Detect which cell encompasses the target text, then output its (x, y) center coordinate. 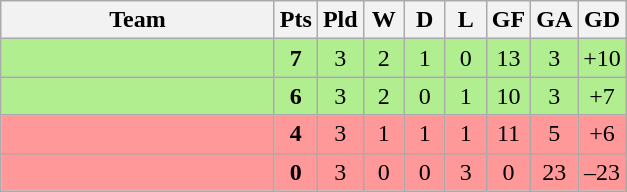
10 (508, 96)
Pld (340, 20)
L (466, 20)
–23 (602, 172)
GF (508, 20)
23 (554, 172)
11 (508, 134)
+10 (602, 58)
7 (296, 58)
+7 (602, 96)
6 (296, 96)
4 (296, 134)
+6 (602, 134)
5 (554, 134)
D (424, 20)
W (384, 20)
Team (138, 20)
GD (602, 20)
13 (508, 58)
Pts (296, 20)
GA (554, 20)
